For the text-containing cell, return its midpoint in [x, y] coordinate format. 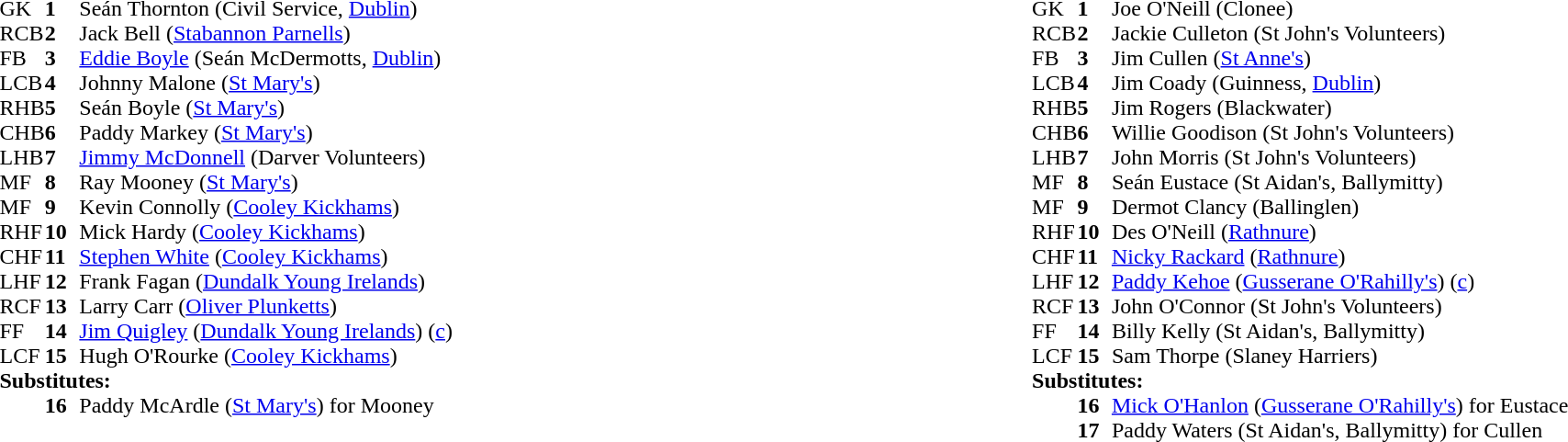
Frank Fagan (Dundalk Young Irelands) [266, 281]
Eddie Boyle (Seán McDermotts, Dublin) [266, 59]
Jack Bell (Stabannon Parnells) [266, 33]
Stephen White (Cooley Kickhams) [266, 257]
Jim Quigley (Dundalk Young Irelands) (c) [266, 331]
Paddy Markey (St Mary's) [266, 132]
17 [1094, 430]
Hugh O'Rourke (Cooley Kickhams) [266, 357]
Mick Hardy (Cooley Kickhams) [266, 232]
Jimmy McDonnell (Darver Volunteers) [266, 158]
Seán Boyle (St Mary's) [266, 108]
Kevin Connolly (Cooley Kickhams) [266, 208]
Johnny Malone (St Mary's) [266, 83]
Larry Carr (Oliver Plunketts) [266, 307]
Paddy McArdle (St Mary's) for Mooney [266, 406]
Ray Mooney (St Mary's) [266, 182]
